Capture the cell that displays the provided text and extract its [X, Y] central coordinate. 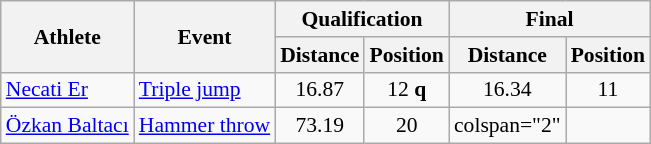
Hammer throw [204, 126]
Özkan Baltacı [68, 126]
20 [406, 126]
16.34 [508, 90]
12 q [406, 90]
Event [204, 36]
11 [608, 90]
Qualification [362, 19]
16.87 [320, 90]
Triple jump [204, 90]
colspan="2" [508, 126]
Necati Er [68, 90]
Athlete [68, 36]
Final [550, 19]
73.19 [320, 126]
